Pinpoint the cell where the given text exists, returning its (X, Y) midpoint coordinate. 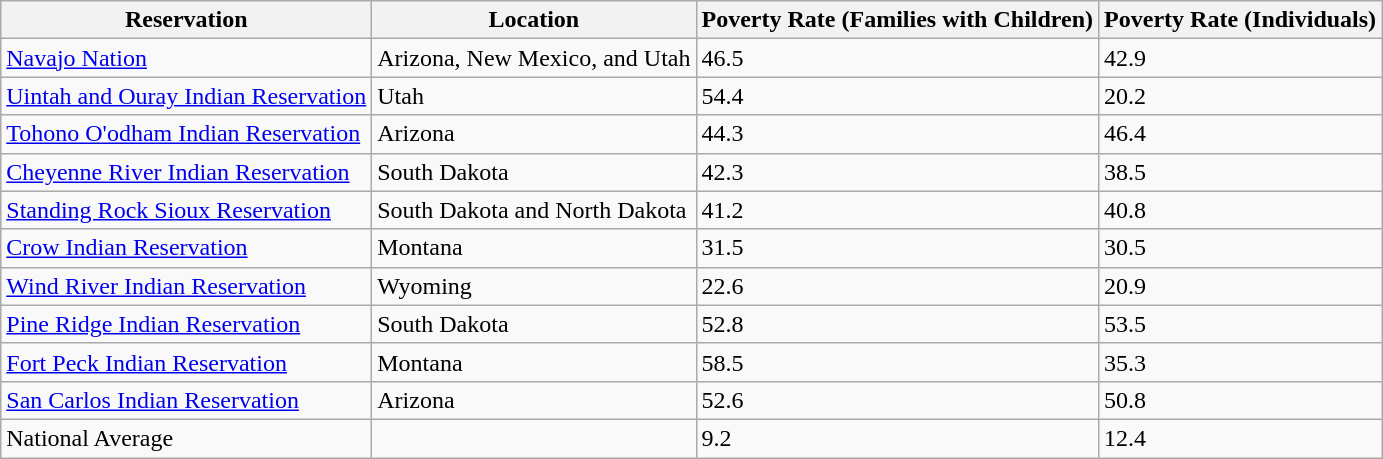
30.5 (1240, 248)
Tohono O'odham Indian Reservation (186, 134)
Poverty Rate (Families with Children) (898, 20)
Uintah and Ouray Indian Reservation (186, 96)
35.3 (1240, 362)
Location (534, 20)
31.5 (898, 248)
20.2 (1240, 96)
52.8 (898, 324)
Reservation (186, 20)
42.3 (898, 172)
San Carlos Indian Reservation (186, 400)
41.2 (898, 210)
44.3 (898, 134)
58.5 (898, 362)
Poverty Rate (Individuals) (1240, 20)
46.5 (898, 58)
Navajo Nation (186, 58)
Wyoming (534, 286)
46.4 (1240, 134)
Pine Ridge Indian Reservation (186, 324)
54.4 (898, 96)
50.8 (1240, 400)
Fort Peck Indian Reservation (186, 362)
Wind River Indian Reservation (186, 286)
53.5 (1240, 324)
12.4 (1240, 438)
Standing Rock Sioux Reservation (186, 210)
Arizona, New Mexico, and Utah (534, 58)
9.2 (898, 438)
Crow Indian Reservation (186, 248)
Cheyenne River Indian Reservation (186, 172)
Utah (534, 96)
22.6 (898, 286)
South Dakota and North Dakota (534, 210)
38.5 (1240, 172)
National Average (186, 438)
20.9 (1240, 286)
52.6 (898, 400)
40.8 (1240, 210)
42.9 (1240, 58)
